Determine the (X, Y) coordinate at the center of the cell enclosing the given text.  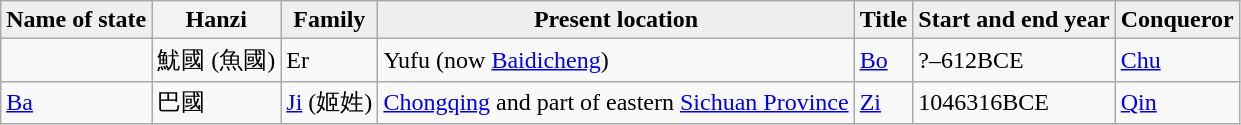
Bo (884, 60)
Zi (884, 102)
巴國 (216, 102)
Chu (1177, 60)
1046316BCE (1014, 102)
Er (330, 60)
?–612BCE (1014, 60)
Conqueror (1177, 20)
Qin (1177, 102)
Ba (76, 102)
Chongqing and part of eastern Sichuan Province (616, 102)
魷國 (魚國) (216, 60)
Start and end year (1014, 20)
Yufu (now Baidicheng) (616, 60)
Hanzi (216, 20)
Title (884, 20)
Family (330, 20)
Present location (616, 20)
Ji (姬姓) (330, 102)
Name of state (76, 20)
